Output the (X, Y) coordinate of the center of the cell containing the given text.  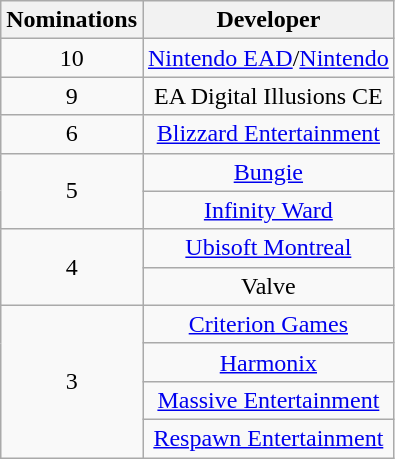
Infinity Ward (268, 210)
4 (72, 267)
EA Digital Illusions CE (268, 96)
5 (72, 191)
Valve (268, 286)
Bungie (268, 172)
Ubisoft Montreal (268, 248)
Harmonix (268, 362)
9 (72, 96)
Nintendo EAD/Nintendo (268, 58)
Criterion Games (268, 324)
3 (72, 381)
10 (72, 58)
Respawn Entertainment (268, 438)
Blizzard Entertainment (268, 134)
Massive Entertainment (268, 400)
Nominations (72, 20)
Developer (268, 20)
6 (72, 134)
